Extract the (x, y) coordinate from the center of the cell holding the provided text.  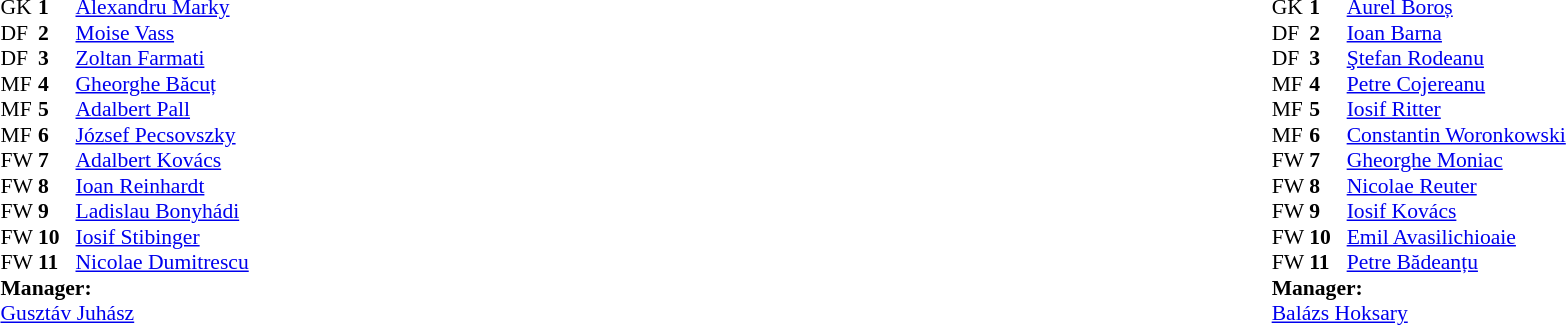
Adalbert Pall (162, 109)
Iosif Stibinger (162, 237)
Adalbert Kovács (162, 161)
Ioan Reinhardt (162, 186)
József Pecsovszky (162, 135)
Nicolae Reuter (1456, 186)
Ştefan Rodeanu (1456, 59)
Constantin Woronkowski (1456, 135)
Petre Cojereanu (1456, 84)
Iosif Ritter (1456, 109)
Ladislau Bonyhádi (162, 211)
Nicolae Dumitrescu (162, 263)
Gheorghe Moniac (1456, 161)
Moise Vass (162, 33)
Emil Avasilichioaie (1456, 237)
Ioan Barna (1456, 33)
Petre Bădeanțu (1456, 263)
Iosif Kovács (1456, 211)
Gheorghe Băcuț (162, 84)
Zoltan Farmati (162, 59)
